Find where the given text appears and provide that cell's center as (x, y) coordinate. 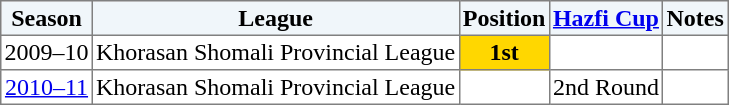
League (276, 18)
Season (47, 18)
1st (504, 52)
Hazfi Cup (606, 18)
2010–11 (47, 87)
2nd Round (606, 87)
Position (504, 18)
Notes (696, 18)
2009–10 (47, 52)
